Determine the [X, Y] coordinate at the center of the cell enclosing the given text.  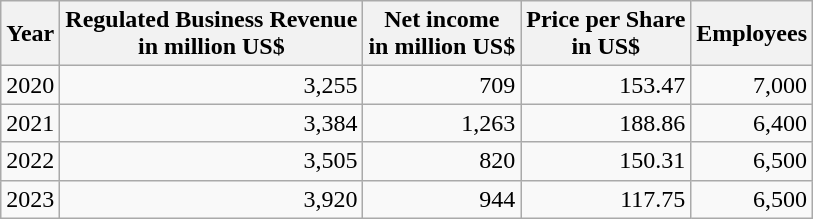
Year [30, 34]
820 [442, 161]
Employees [752, 34]
709 [442, 85]
3,384 [212, 123]
Price per Share in US$ [606, 34]
3,920 [212, 199]
6,400 [752, 123]
150.31 [606, 161]
1,263 [442, 123]
3,505 [212, 161]
Regulated Business Revenue in million US$ [212, 34]
944 [442, 199]
2020 [30, 85]
2023 [30, 199]
188.86 [606, 123]
Net income in million US$ [442, 34]
153.47 [606, 85]
7,000 [752, 85]
117.75 [606, 199]
2021 [30, 123]
2022 [30, 161]
3,255 [212, 85]
